From the cell containing the given text, extract its center point as [X, Y] coordinate. 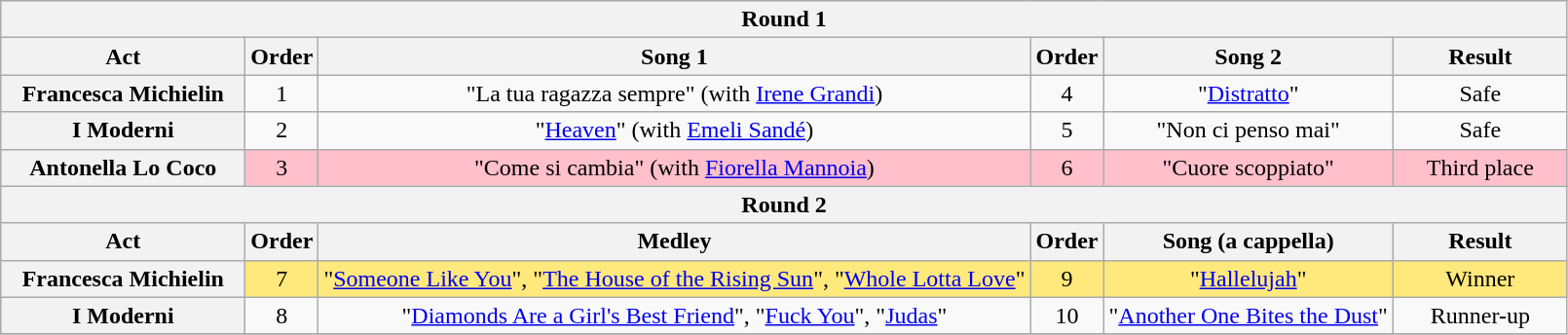
"Heaven" (with Emeli Sandé) [674, 130]
9 [1067, 279]
5 [1067, 130]
7 [282, 279]
4 [1067, 93]
Song 1 [674, 56]
6 [1067, 167]
8 [282, 316]
"Another One Bites the Dust" [1249, 316]
"Diamonds Are a Girl's Best Friend", "Fuck You", "Judas" [674, 316]
"Non ci penso mai" [1249, 130]
10 [1067, 316]
Round 1 [785, 19]
2 [282, 130]
"Hallelujah" [1249, 279]
3 [282, 167]
Song (a cappella) [1249, 242]
"La tua ragazza sempre" (with Irene Grandi) [674, 93]
1 [282, 93]
Song 2 [1249, 56]
"Come si cambia" (with Fiorella Mannoia) [674, 167]
"Distratto" [1249, 93]
"Cuore scoppiato" [1249, 167]
Round 2 [785, 205]
Antonella Lo Coco [123, 167]
Runner-up [1480, 316]
"Someone Like You", "The House of the Rising Sun", "Whole Lotta Love" [674, 279]
Winner [1480, 279]
Third place [1480, 167]
Medley [674, 242]
